For the text-containing cell, return its midpoint in (x, y) coordinate format. 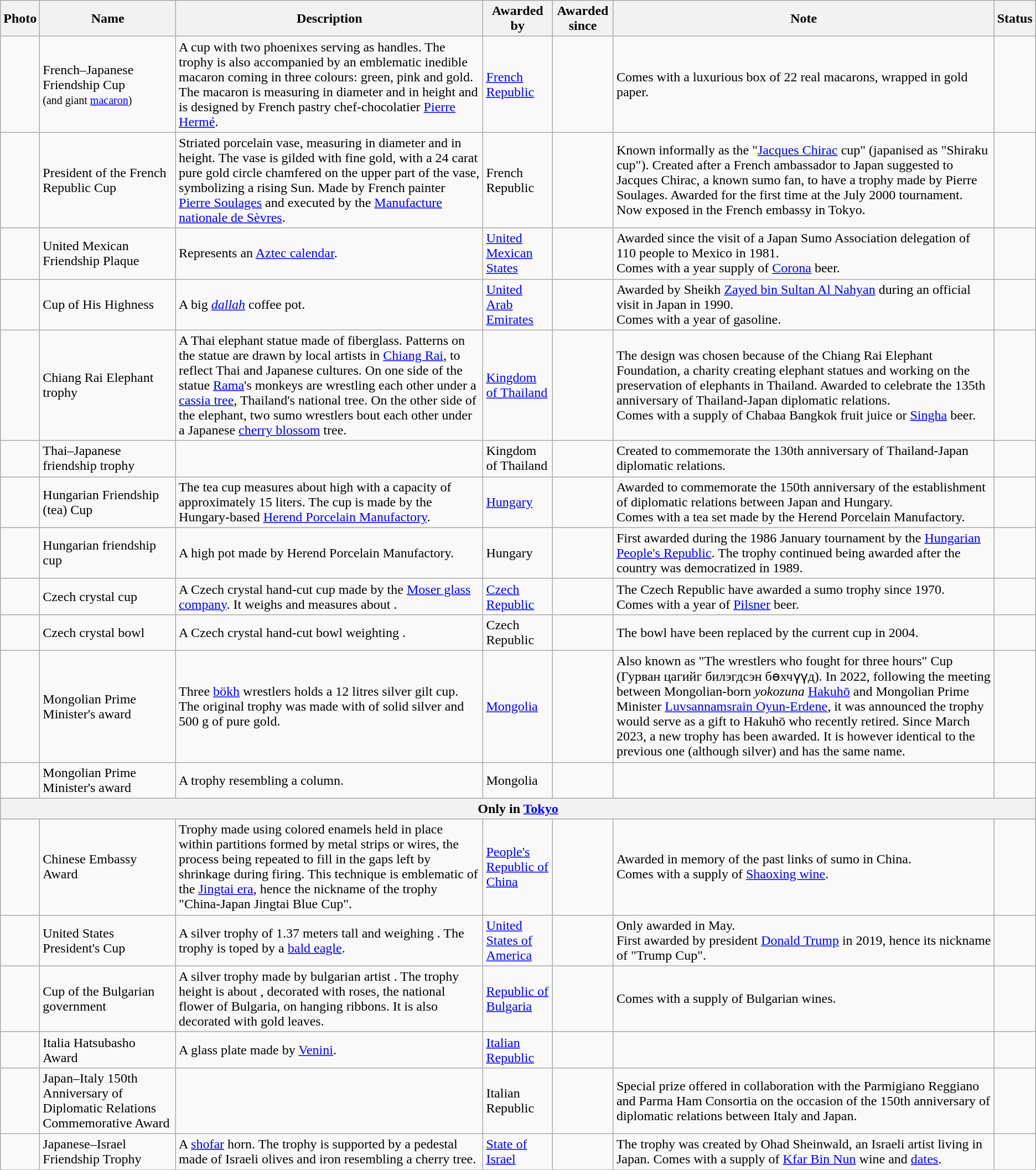
A glass plate made by Venini. (330, 1049)
Only awarded in May.First awarded by president Donald Trump in 2019, hence its nickname of "Trump Cup". (804, 940)
Description (330, 19)
The bowl have been replaced by the current cup in 2004. (804, 632)
The Czech Republic have awarded a sumo trophy since 1970.Comes with a year of Pilsner beer. (804, 597)
United States of America (518, 940)
United Mexican Friendship Plaque (108, 253)
Awarded since (583, 19)
Republic of Bulgaria (518, 998)
Three bökh wrestlers holds a 12 litres silver gilt cup. The original trophy was made with of solid silver and 500 g of pure gold. (330, 706)
Created to commemorate the 130th anniversary of Thailand-Japan diplomatic relations. (804, 458)
A silver trophy of 1.37 meters tall and weighing . The trophy is toped by a bald eagle. (330, 940)
United States President's Cup (108, 940)
Czech crystal bowl (108, 632)
A Czech crystal hand-cut bowl weighting . (330, 632)
President of the French Republic Cup (108, 180)
Hungarian friendship cup (108, 553)
A high pot made by Herend Porcelain Manufactory. (330, 553)
Hungarian Friendship (tea) Cup (108, 502)
Chiang Rai Elephant trophy (108, 385)
Only in Tokyo (518, 809)
State of Israel (518, 1151)
Awarded since the visit of a Japan Sumo Association delegation of 110 people to Mexico in 1981. Comes with a year supply of Corona beer. (804, 253)
Chinese Embassy Award (108, 867)
A big dallah coffee pot. (330, 304)
Photo (20, 19)
Name (108, 19)
Czech crystal cup (108, 597)
Status (1015, 19)
Japan–Italy 150th Anniversary of Diplomatic Relations Commemorative Award (108, 1100)
A shofar horn. The trophy is supported by a pedestal made of Israeli olives and iron resembling a cherry tree. (330, 1151)
United Arab Emirates (518, 304)
Japanese–Israel Friendship Trophy (108, 1151)
People's Republic of China (518, 867)
A Czech crystal hand-cut cup made by the Moser glass company. It weighs and measures about . (330, 597)
Awarded by (518, 19)
Comes with a luxurious box of 22 real macarons, wrapped in gold paper. (804, 84)
Italia Hatsubasho Award (108, 1049)
A trophy resembling a column. (330, 780)
Cup of His Highness (108, 304)
French–Japanese Friendship Cup (and giant macaron) (108, 84)
Thai–Japanese friendship trophy (108, 458)
Cup of the Bulgarian government (108, 998)
The trophy was created by Ohad Sheinwald, an Israeli artist living in Japan. Comes with a supply of Kfar Bin Nun wine and dates. (804, 1151)
The tea cup measures about high with a capacity of approximately 15 liters. The cup is made by the Hungary-based Herend Porcelain Manufactory. (330, 502)
Note (804, 19)
Awarded by Sheikh Zayed bin Sultan Al Nahyan during an official visit in Japan in 1990. Comes with a year of gasoline. (804, 304)
United Mexican States (518, 253)
Represents an Aztec calendar. (330, 253)
Awarded in memory of the past links of sumo in China. Comes with a supply of Shaoxing wine. (804, 867)
Comes with a supply of Bulgarian wines. (804, 998)
